Return the [x, y] coordinate for the center point of the cell that contains the specified text.  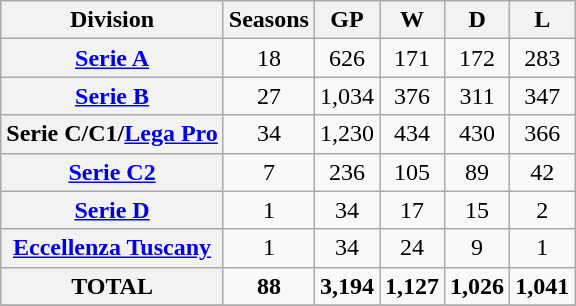
430 [478, 134]
Division [112, 20]
1,034 [346, 96]
W [412, 20]
17 [412, 210]
Serie B [112, 96]
2 [542, 210]
42 [542, 172]
Serie C/C1/Lega Pro [112, 134]
Serie C2 [112, 172]
9 [478, 248]
283 [542, 58]
172 [478, 58]
Serie D [112, 210]
15 [478, 210]
366 [542, 134]
GP [346, 20]
88 [268, 286]
105 [412, 172]
Serie A [112, 58]
1,026 [478, 286]
89 [478, 172]
376 [412, 96]
L [542, 20]
27 [268, 96]
1,230 [346, 134]
311 [478, 96]
TOTAL [112, 286]
3,194 [346, 286]
24 [412, 248]
1,127 [412, 286]
Eccellenza Tuscany [112, 248]
Seasons [268, 20]
347 [542, 96]
171 [412, 58]
18 [268, 58]
434 [412, 134]
7 [268, 172]
D [478, 20]
236 [346, 172]
626 [346, 58]
1,041 [542, 286]
